Return (X, Y) of the center of cell containing provided text 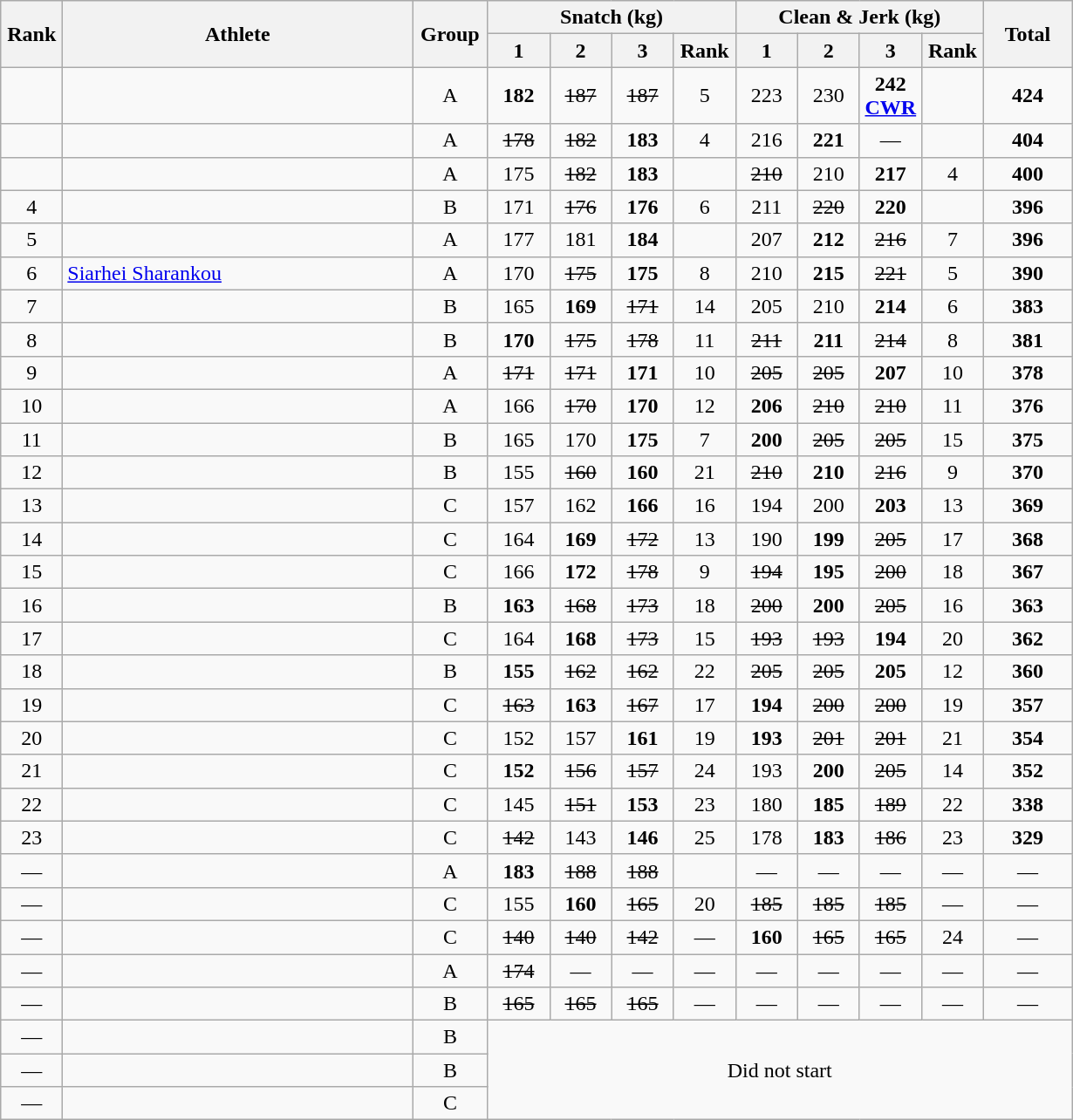
363 (1028, 605)
153 (642, 804)
174 (518, 971)
362 (1028, 639)
203 (890, 506)
329 (1028, 837)
360 (1028, 672)
180 (766, 804)
352 (1028, 771)
Snatch (kg) (612, 17)
146 (642, 837)
242 CWR (890, 96)
223 (766, 96)
424 (1028, 96)
206 (766, 406)
161 (642, 738)
Clean & Jerk (kg) (859, 17)
189 (890, 804)
369 (1028, 506)
Total (1028, 34)
212 (829, 240)
156 (581, 771)
215 (829, 273)
338 (1028, 804)
383 (1028, 306)
357 (1028, 705)
376 (1028, 406)
354 (1028, 738)
400 (1028, 174)
181 (581, 240)
145 (518, 804)
Siarhei Sharankou (237, 273)
195 (829, 572)
186 (890, 837)
230 (829, 96)
151 (581, 804)
390 (1028, 273)
199 (829, 539)
404 (1028, 140)
375 (1028, 439)
367 (1028, 572)
368 (1028, 539)
Athlete (237, 34)
177 (518, 240)
370 (1028, 473)
190 (766, 539)
217 (890, 174)
167 (642, 705)
381 (1028, 339)
25 (705, 837)
378 (1028, 372)
Group (450, 34)
Did not start (780, 1070)
184 (642, 240)
143 (581, 837)
